Scan for the cell matching the given text and deliver its (x, y) coordinate at center. 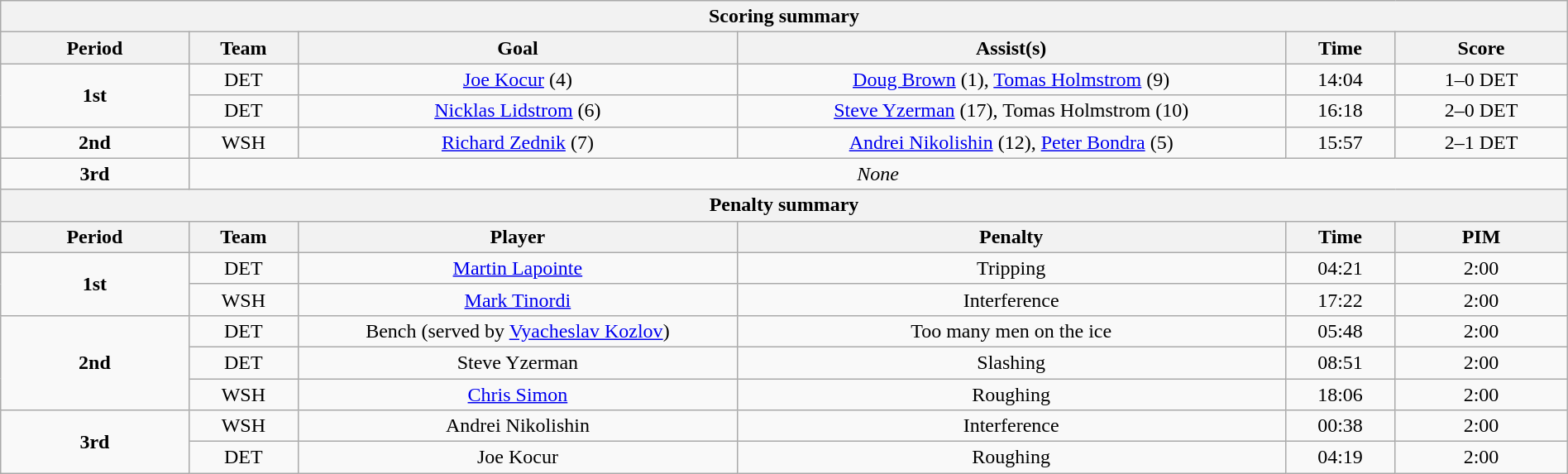
1–0 DET (1481, 79)
05:48 (1340, 331)
14:04 (1340, 79)
Joe Kocur (4) (518, 79)
00:38 (1340, 426)
None (878, 174)
Nicklas Lidstrom (6) (518, 111)
Bench (served by Vyacheslav Kozlov) (518, 331)
17:22 (1340, 299)
Chris Simon (518, 395)
Player (518, 237)
15:57 (1340, 142)
Andrei Nikolishin (12), Peter Bondra (5) (1011, 142)
Steve Yzerman (518, 362)
2–0 DET (1481, 111)
Joe Kocur (518, 457)
Slashing (1011, 362)
Martin Lapointe (518, 268)
Assist(s) (1011, 48)
Andrei Nikolishin (518, 426)
Scoring summary (784, 17)
Steve Yzerman (17), Tomas Holmstrom (10) (1011, 111)
Goal (518, 48)
Mark Tinordi (518, 299)
Richard Zednik (7) (518, 142)
2–1 DET (1481, 142)
04:21 (1340, 268)
Penalty (1011, 237)
18:06 (1340, 395)
04:19 (1340, 457)
Penalty summary (784, 205)
16:18 (1340, 111)
Tripping (1011, 268)
Doug Brown (1), Tomas Holmstrom (9) (1011, 79)
PIM (1481, 237)
08:51 (1340, 362)
Too many men on the ice (1011, 331)
Score (1481, 48)
